Pinpoint the cell where the given text exists, returning its (X, Y) midpoint coordinate. 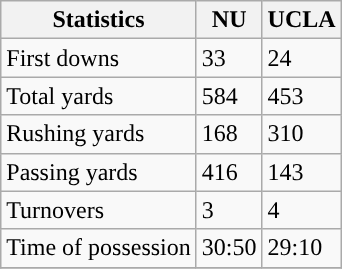
584 (229, 96)
NU (229, 20)
416 (229, 172)
Statistics (99, 20)
310 (302, 134)
453 (302, 96)
143 (302, 172)
Total yards (99, 96)
33 (229, 58)
UCLA (302, 20)
30:50 (229, 248)
168 (229, 134)
3 (229, 210)
Time of possession (99, 248)
Rushing yards (99, 134)
29:10 (302, 248)
Turnovers (99, 210)
24 (302, 58)
4 (302, 210)
First downs (99, 58)
Passing yards (99, 172)
